Locate the cell with the specified text and output its (x, y) center coordinate. 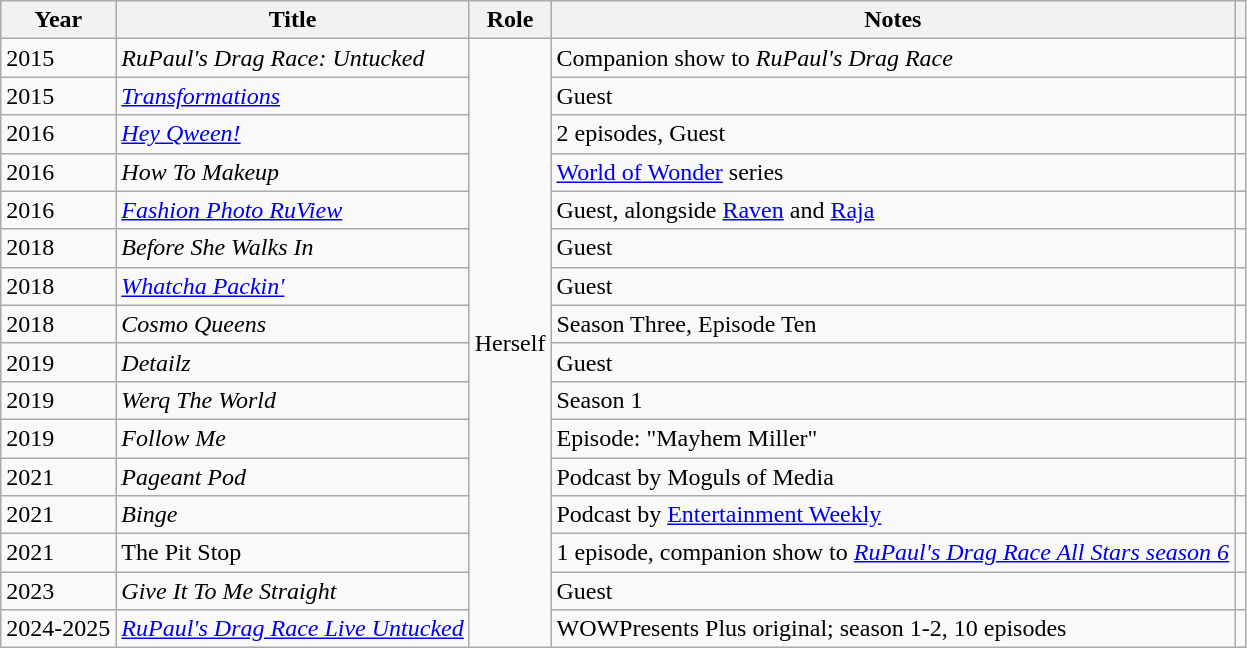
Podcast by Moguls of Media (893, 477)
Role (510, 20)
Season 1 (893, 400)
1 episode, companion show to RuPaul's Drag Race All Stars season 6 (893, 553)
Before She Walks In (292, 248)
2023 (58, 591)
Transformations (292, 96)
Companion show to RuPaul's Drag Race (893, 58)
Year (58, 20)
Fashion Photo RuView (292, 210)
Hey Qween! (292, 134)
The Pit Stop (292, 553)
Podcast by Entertainment Weekly (893, 515)
How To Makeup (292, 172)
Binge (292, 515)
Title (292, 20)
Notes (893, 20)
Herself (510, 344)
World of Wonder series (893, 172)
Episode: "Mayhem Miller" (893, 438)
Whatcha Packin' (292, 286)
WOWPresents Plus original; season 1-2, 10 episodes (893, 629)
2024-2025 (58, 629)
Werq The World (292, 400)
Pageant Pod (292, 477)
Follow Me (292, 438)
Season Three, Episode Ten (893, 324)
Guest, alongside Raven and Raja (893, 210)
Cosmo Queens (292, 324)
Give It To Me Straight (292, 591)
RuPaul's Drag Race: Untucked (292, 58)
Detailz (292, 362)
RuPaul's Drag Race Live Untucked (292, 629)
2 episodes, Guest (893, 134)
